Identify which cell holds the provided text, then report its [x, y] central coordinate. 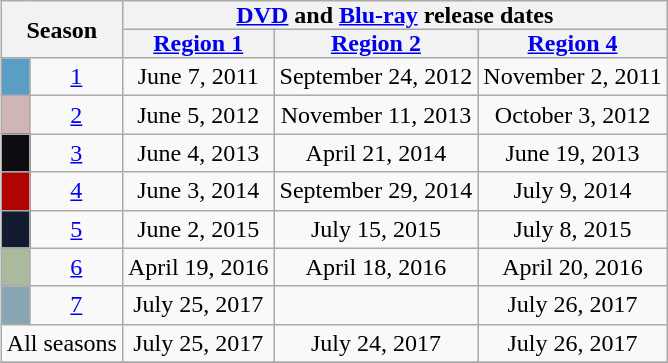
September 24, 2012 [376, 77]
April 20, 2016 [572, 267]
Region 4 [572, 43]
Region 1 [198, 43]
Region 2 [376, 43]
June 19, 2013 [572, 153]
June 3, 2014 [198, 191]
3 [76, 153]
2 [76, 115]
April 19, 2016 [198, 267]
September 29, 2014 [376, 191]
6 [76, 267]
June 2, 2015 [198, 229]
October 3, 2012 [572, 115]
All seasons [62, 343]
July 8, 2015 [572, 229]
June 4, 2013 [198, 153]
June 5, 2012 [198, 115]
Season [62, 30]
1 [76, 77]
5 [76, 229]
November 11, 2013 [376, 115]
July 24, 2017 [376, 343]
7 [76, 305]
June 7, 2011 [198, 77]
November 2, 2011 [572, 77]
DVD and Blu-ray release dates [394, 15]
April 21, 2014 [376, 153]
4 [76, 191]
April 18, 2016 [376, 267]
July 9, 2014 [572, 191]
July 15, 2015 [376, 229]
